Pinpoint the cell where the given text exists, returning its (x, y) midpoint coordinate. 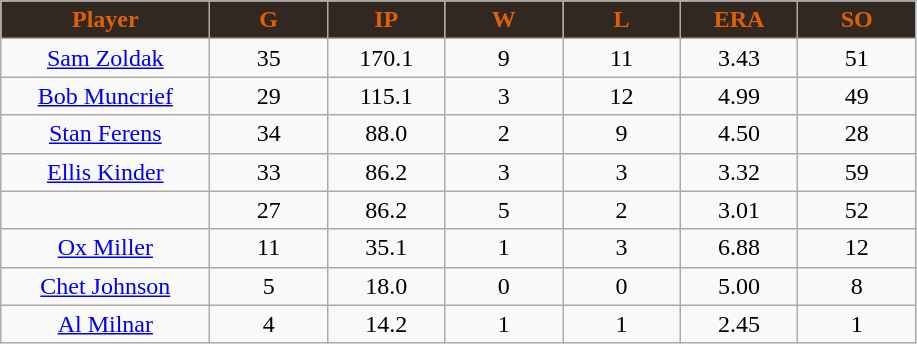
4.50 (739, 134)
115.1 (386, 96)
34 (269, 134)
SO (857, 20)
35 (269, 58)
88.0 (386, 134)
27 (269, 210)
51 (857, 58)
29 (269, 96)
Bob Muncrief (106, 96)
49 (857, 96)
35.1 (386, 248)
G (269, 20)
L (622, 20)
2.45 (739, 324)
IP (386, 20)
3.43 (739, 58)
ERA (739, 20)
18.0 (386, 286)
5.00 (739, 286)
14.2 (386, 324)
52 (857, 210)
6.88 (739, 248)
33 (269, 172)
8 (857, 286)
Stan Ferens (106, 134)
4.99 (739, 96)
170.1 (386, 58)
W (504, 20)
Ox Miller (106, 248)
3.01 (739, 210)
Al Milnar (106, 324)
Ellis Kinder (106, 172)
Chet Johnson (106, 286)
3.32 (739, 172)
59 (857, 172)
Player (106, 20)
28 (857, 134)
4 (269, 324)
Sam Zoldak (106, 58)
